Capture the cell that displays the provided text and extract its (X, Y) central coordinate. 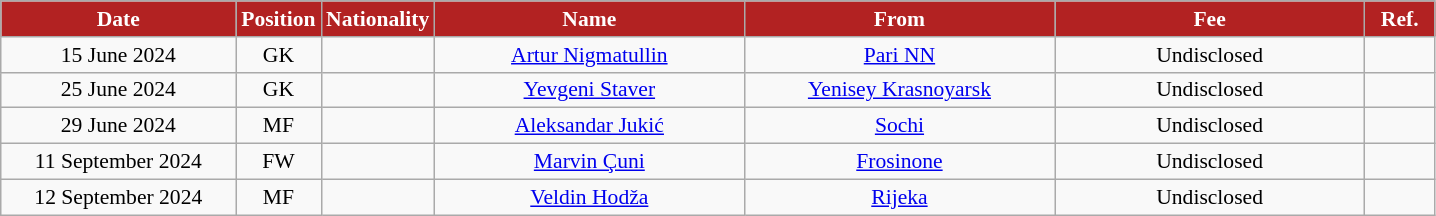
Sochi (899, 126)
Nationality (378, 19)
Veldin Hodža (589, 197)
Position (278, 19)
Yevgeni Staver (589, 90)
29 June 2024 (118, 126)
Name (589, 19)
25 June 2024 (118, 90)
From (899, 19)
Artur Nigmatullin (589, 55)
Fee (1210, 19)
Frosinone (899, 162)
Pari NN (899, 55)
Marvin Çuni (589, 162)
15 June 2024 (118, 55)
12 September 2024 (118, 197)
Aleksandar Jukić (589, 126)
Rijeka (899, 197)
Ref. (1400, 19)
FW (278, 162)
11 September 2024 (118, 162)
Yenisey Krasnoyarsk (899, 90)
Date (118, 19)
